Extract the [X, Y] coordinate from the center of the cell holding the provided text.  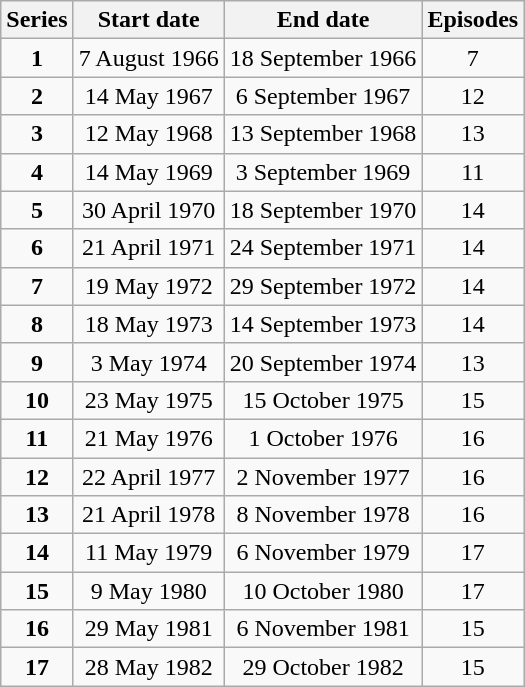
30 April 1970 [148, 210]
Episodes [473, 20]
14 May 1967 [148, 96]
18 May 1973 [148, 324]
8 November 1978 [323, 515]
29 May 1981 [148, 629]
10 October 1980 [323, 591]
21 May 1976 [148, 438]
6 November 1979 [323, 553]
9 May 1980 [148, 591]
3 May 1974 [148, 362]
23 May 1975 [148, 400]
18 September 1966 [323, 58]
10 [37, 400]
End date [323, 20]
Start date [148, 20]
9 [37, 362]
2 [37, 96]
18 September 1970 [323, 210]
7 August 1966 [148, 58]
21 April 1978 [148, 515]
29 October 1982 [323, 667]
5 [37, 210]
15 October 1975 [323, 400]
14 September 1973 [323, 324]
29 September 1972 [323, 286]
14 May 1969 [148, 172]
21 April 1971 [148, 248]
1 October 1976 [323, 438]
6 [37, 248]
4 [37, 172]
1 [37, 58]
3 September 1969 [323, 172]
11 May 1979 [148, 553]
6 September 1967 [323, 96]
2 November 1977 [323, 477]
6 November 1981 [323, 629]
19 May 1972 [148, 286]
Series [37, 20]
12 May 1968 [148, 134]
24 September 1971 [323, 248]
3 [37, 134]
8 [37, 324]
28 May 1982 [148, 667]
22 April 1977 [148, 477]
13 September 1968 [323, 134]
20 September 1974 [323, 362]
